Identify which cell holds the provided text, then report its [X, Y] central coordinate. 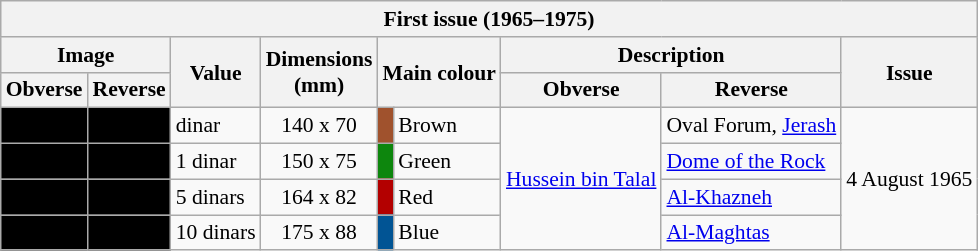
Issue [909, 72]
Main colour [440, 72]
Blue [447, 232]
Brown [447, 126]
10 dinars [216, 232]
Value [216, 72]
Red [447, 197]
Green [447, 161]
Oval Forum, Jerash [751, 126]
Al-Maghtas [751, 232]
5 dinars [216, 197]
Dimensions(mm) [320, 72]
164 x 82 [320, 197]
175 x 88 [320, 232]
Image [86, 54]
4 August 1965 [909, 179]
1 dinar [216, 161]
Hussein bin Talal [581, 179]
dinar [216, 126]
150 x 75 [320, 161]
Al-Khazneh [751, 197]
Description [671, 54]
Dome of the Rock [751, 161]
140 x 70 [320, 126]
First issue (1965–1975) [490, 19]
